For the text-containing cell, return its midpoint in [X, Y] coordinate format. 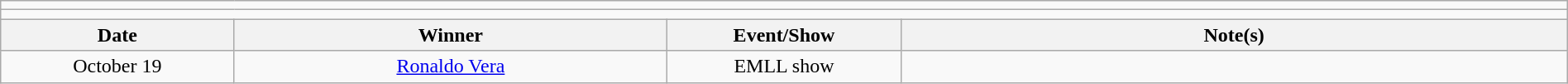
Ronaldo Vera [451, 67]
Note(s) [1234, 35]
EMLL show [784, 67]
Winner [451, 35]
Event/Show [784, 35]
Date [117, 35]
October 19 [117, 67]
